Return the [x, y] coordinate for the center point of the cell that contains the specified text.  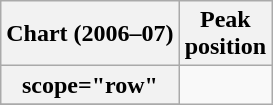
Peakposition [225, 34]
scope="row" [90, 85]
Chart (2006–07) [90, 34]
